Locate the cell with the specified text and output its (x, y) center coordinate. 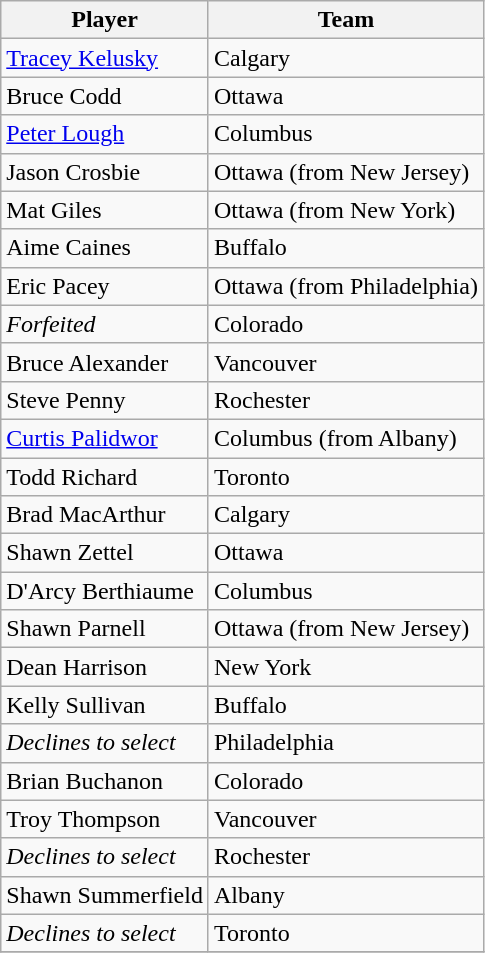
D'Arcy Berthiaume (105, 591)
Albany (346, 895)
Dean Harrison (105, 667)
Aime Caines (105, 248)
Curtis Palidwor (105, 438)
Bruce Codd (105, 96)
Philadelphia (346, 743)
Kelly Sullivan (105, 705)
New York (346, 667)
Mat Giles (105, 210)
Todd Richard (105, 477)
Bruce Alexander (105, 362)
Shawn Zettel (105, 553)
Tracey Kelusky (105, 58)
Peter Lough (105, 134)
Shawn Summerfield (105, 895)
Ottawa (from New York) (346, 210)
Troy Thompson (105, 819)
Ottawa (from Philadelphia) (346, 286)
Eric Pacey (105, 286)
Player (105, 20)
Shawn Parnell (105, 629)
Jason Crosbie (105, 172)
Columbus (from Albany) (346, 438)
Forfeited (105, 324)
Brian Buchanon (105, 781)
Team (346, 20)
Steve Penny (105, 400)
Brad MacArthur (105, 515)
